Output the [x, y] coordinate of the center of the cell containing the given text.  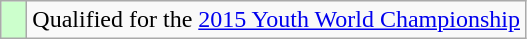
Qualified for the 2015 Youth World Championship [276, 20]
